Identify which cell holds the provided text, then report its [X, Y] central coordinate. 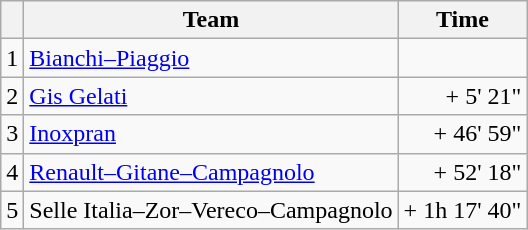
3 [12, 134]
1 [12, 58]
Inoxpran [211, 134]
4 [12, 172]
Bianchi–Piaggio [211, 58]
Renault–Gitane–Campagnolo [211, 172]
2 [12, 96]
Team [211, 20]
Gis Gelati [211, 96]
Time [462, 20]
+ 5' 21" [462, 96]
Selle Italia–Zor–Vereco–Campagnolo [211, 210]
+ 1h 17' 40" [462, 210]
+ 52' 18" [462, 172]
+ 46' 59" [462, 134]
5 [12, 210]
